Search for the cell housing the specified text and yield its (X, Y) center coordinate. 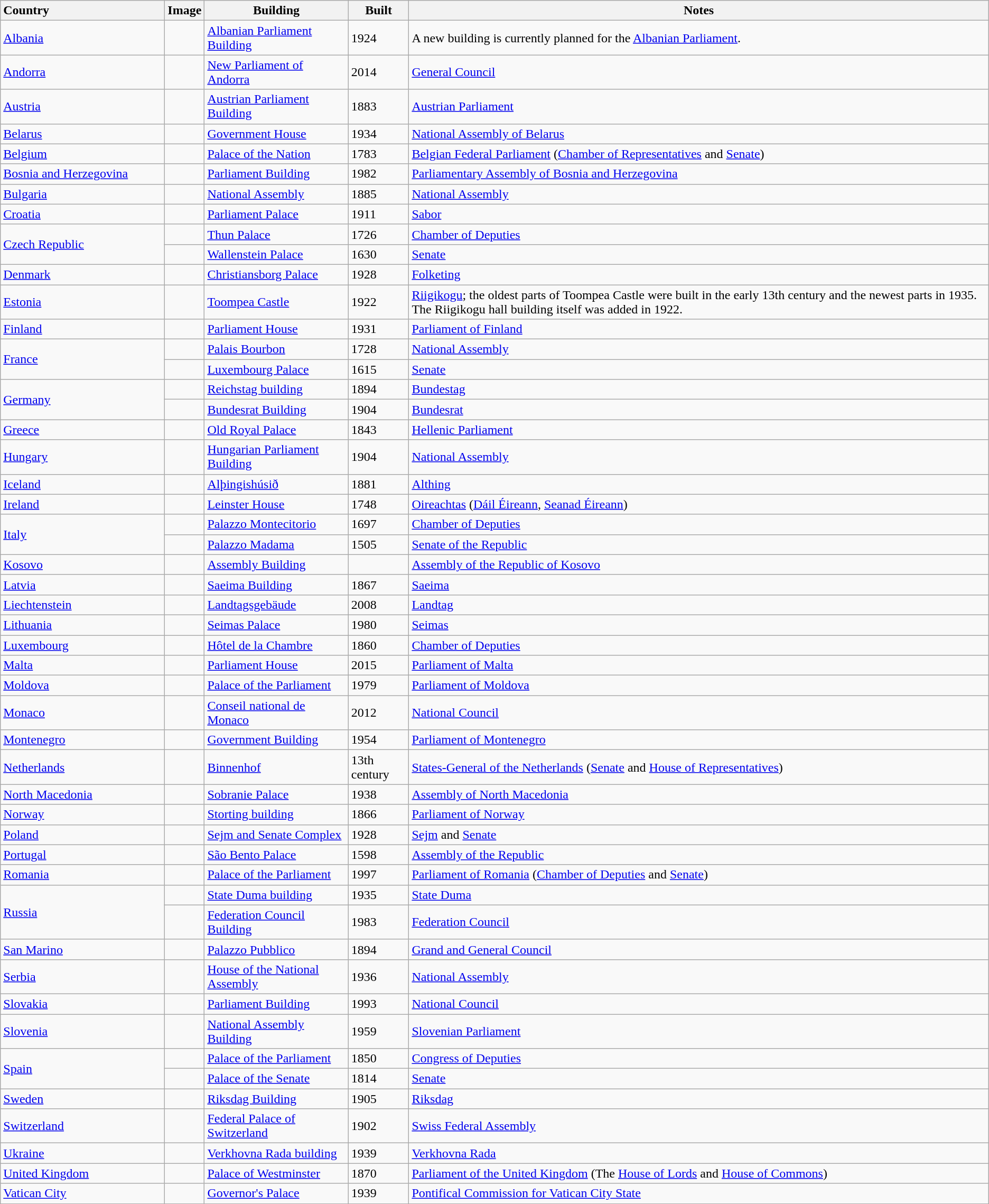
Russia (82, 912)
Congress of Deputies (698, 1059)
Bundesrat Building (276, 410)
Slovenia (82, 1031)
1936 (378, 977)
Bundesrat (698, 410)
1959 (378, 1031)
Leinster House (276, 504)
Government House (276, 134)
1598 (378, 855)
1783 (378, 154)
Albania (82, 38)
1935 (378, 895)
Grand and General Council (698, 949)
Norway (82, 814)
Slovakia (82, 1004)
Federal Palace of Switzerland (276, 1126)
Slovenian Parliament (698, 1031)
Hôtel de la Chambre (276, 645)
1905 (378, 1099)
Parliament of Finland (698, 329)
Palazzo Madama (276, 544)
1982 (378, 174)
1902 (378, 1126)
Parliament of Romania (Chamber of Deputies and Senate) (698, 875)
Monaco (82, 712)
Alþingishúsið (276, 484)
Montenegro (82, 740)
Lithuania (82, 625)
Sejm and Senate (698, 835)
Austrian Parliament Building (276, 107)
Czech Republic (82, 244)
Parliament of Moldova (698, 686)
1630 (378, 254)
Bulgaria (82, 194)
1860 (378, 645)
Bosnia and Herzegovina (82, 174)
1867 (378, 585)
Pontifical Commission for Vatican City State (698, 1193)
Parliament of Norway (698, 814)
Luxembourg Palace (276, 369)
2008 (378, 605)
General Council (698, 72)
Netherlands (82, 767)
National Assembly of Belarus (698, 134)
1924 (378, 38)
2015 (378, 665)
Landtag (698, 605)
New Parliament of Andorra (276, 72)
Parliament of Malta (698, 665)
1997 (378, 875)
Oireachtas (Dáil Éireann, Seanad Éireann) (698, 504)
Built (378, 11)
Folketing (698, 274)
Reichstag building (276, 390)
1954 (378, 740)
Parliament Palace (276, 214)
Assembly of the Republic (698, 855)
1850 (378, 1059)
Kosovo (82, 564)
Palace of Westminster (276, 1173)
Denmark (82, 274)
1728 (378, 349)
Poland (82, 835)
San Marino (82, 949)
Federation Council Building (276, 922)
Belgium (82, 154)
São Bento Palace (276, 855)
1881 (378, 484)
Assembly of the Republic of Kosovo (698, 564)
Romania (82, 875)
Riksdag Building (276, 1099)
Senate of the Republic (698, 544)
1993 (378, 1004)
Sabor (698, 214)
Latvia (82, 585)
Assembly of North Macedonia (698, 794)
1615 (378, 369)
Althing (698, 484)
Christiansborg Palace (276, 274)
1505 (378, 544)
France (82, 359)
House of the National Assembly (276, 977)
Austria (82, 107)
Estonia (82, 301)
Spain (82, 1069)
13th century (378, 767)
Toompea Castle (276, 301)
1883 (378, 107)
Germany (82, 400)
Belgian Federal Parliament (Chamber of Representatives and Senate) (698, 154)
North Macedonia (82, 794)
Verkhovna Rada (698, 1153)
Palace of the Senate (276, 1079)
Serbia (82, 977)
1983 (378, 922)
Saeima (698, 585)
1980 (378, 625)
Sejm and Senate Complex (276, 835)
Croatia (82, 214)
Parliament of the United Kingdom (The House of Lords and House of Commons) (698, 1173)
States-General of the Netherlands (Senate and House of Representatives) (698, 767)
Austrian Parliament (698, 107)
Palace of the Nation (276, 154)
1866 (378, 814)
Luxembourg (82, 645)
1814 (378, 1079)
2014 (378, 72)
1748 (378, 504)
Thun Palace (276, 234)
Image (185, 11)
2012 (378, 712)
Liechtenstein (82, 605)
Building (276, 11)
1885 (378, 194)
Notes (698, 11)
Palazzo Pubblico (276, 949)
Ukraine (82, 1153)
Malta (82, 665)
1934 (378, 134)
Governor's Palace (276, 1193)
Moldova (82, 686)
Italy (82, 534)
Old Royal Palace (276, 430)
Seimas (698, 625)
Finland (82, 329)
Iceland (82, 484)
Riksdag (698, 1099)
Conseil national de Monaco (276, 712)
Hungarian Parliament Building (276, 457)
1922 (378, 301)
1979 (378, 686)
Parliament of Montenegro (698, 740)
1697 (378, 524)
Sweden (82, 1099)
Seimas Palace (276, 625)
Country (82, 11)
Storting building (276, 814)
Binnenhof (276, 767)
Assembly Building (276, 564)
Wallenstein Palace (276, 254)
Vatican City (82, 1193)
United Kingdom (82, 1173)
1938 (378, 794)
1843 (378, 430)
Portugal (82, 855)
Switzerland (82, 1126)
State Duma building (276, 895)
State Duma (698, 895)
Swiss Federal Assembly (698, 1126)
Belarus (82, 134)
Hungary (82, 457)
National Assembly Building (276, 1031)
Palais Bourbon (276, 349)
Federation Council (698, 922)
Verkhovna Rada building (276, 1153)
Parliamentary Assembly of Bosnia and Herzegovina (698, 174)
Greece (82, 430)
Bundestag (698, 390)
1870 (378, 1173)
Ireland (82, 504)
1931 (378, 329)
Palazzo Montecitorio (276, 524)
1911 (378, 214)
Government Building (276, 740)
Andorra (82, 72)
Hellenic Parliament (698, 430)
Albanian Parliament Building (276, 38)
A new building is currently planned for the Albanian Parliament. (698, 38)
Saeima Building (276, 585)
1726 (378, 234)
Landtagsgebäude (276, 605)
Sobranie Palace (276, 794)
